Search for the cell housing the specified text and yield its [X, Y] center coordinate. 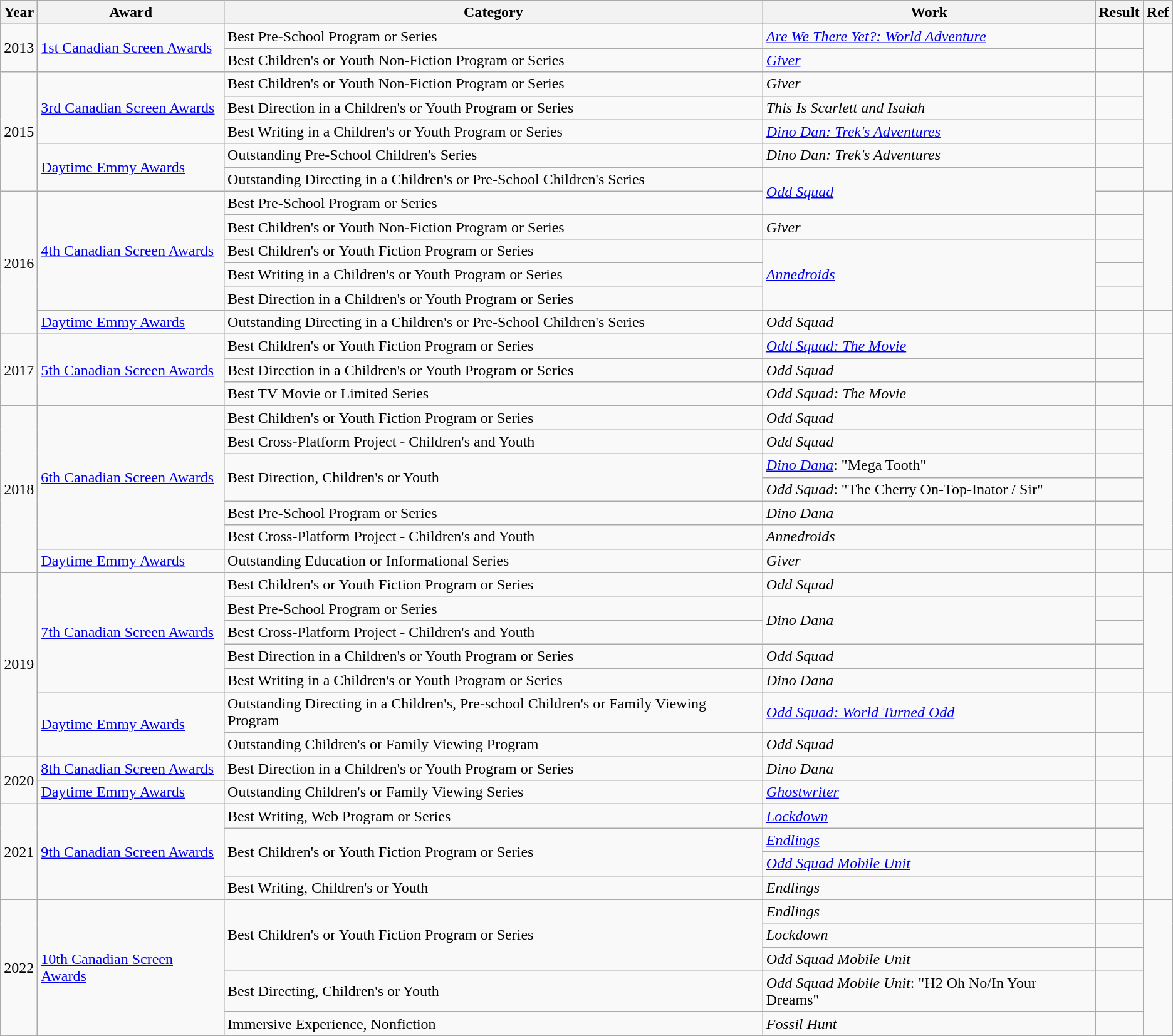
Outstanding Directing in a Children's, Pre-school Children's or Family Viewing Program [494, 713]
1st Canadian Screen Awards [131, 48]
6th Canadian Screen Awards [131, 477]
Best Writing, Children's or Youth [494, 888]
2019 [19, 664]
Odd Squad Mobile Unit: "H2 Oh No/In Your Dreams" [929, 991]
Dino Dana: "Mega Tooth" [929, 465]
Odd Squad: "The Cherry On-Top-Inator / Sir" [929, 489]
4th Canadian Screen Awards [131, 251]
3rd Canadian Screen Awards [131, 108]
9th Canadian Screen Awards [131, 852]
2017 [19, 370]
Are We There Yet?: World Adventure [929, 36]
2021 [19, 852]
5th Canadian Screen Awards [131, 370]
Immersive Experience, Nonfiction [494, 1023]
Fossil Hunt [929, 1023]
Ghostwriter [929, 792]
Outstanding Children's or Family Viewing Series [494, 792]
Odd Squad: World Turned Odd [929, 713]
Ref [1158, 13]
This Is Scarlett and Isaiah [929, 108]
Result [1119, 13]
Outstanding Pre-School Children's Series [494, 155]
Best Direction, Children's or Youth [494, 477]
Work [929, 13]
2022 [19, 967]
Award [131, 13]
Year [19, 13]
Category [494, 13]
2015 [19, 132]
2020 [19, 780]
Outstanding Children's or Family Viewing Program [494, 745]
Best Directing, Children's or Youth [494, 991]
Outstanding Education or Informational Series [494, 561]
2016 [19, 262]
8th Canadian Screen Awards [131, 769]
Best TV Movie or Limited Series [494, 394]
10th Canadian Screen Awards [131, 967]
7th Canadian Screen Awards [131, 632]
2013 [19, 48]
Best Writing, Web Program or Series [494, 816]
2018 [19, 489]
